Provide the [X, Y] coordinate of the cell's center where the given text is located.  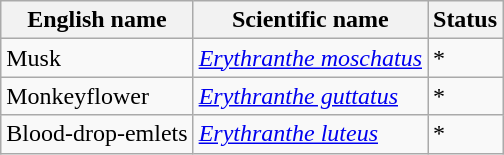
English name [97, 20]
Erythranthe moschatus [310, 58]
Status [466, 20]
Erythranthe luteus [310, 134]
Blood-drop-emlets [97, 134]
Monkeyflower [97, 96]
Musk [97, 58]
Scientific name [310, 20]
Erythranthe guttatus [310, 96]
